Pinpoint the cell where the given text exists, returning its (X, Y) midpoint coordinate. 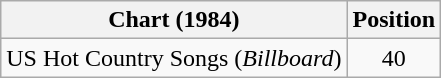
Position (394, 20)
US Hot Country Songs (Billboard) (174, 58)
40 (394, 58)
Chart (1984) (174, 20)
